Output the (x, y) coordinate of the center of the cell containing the given text.  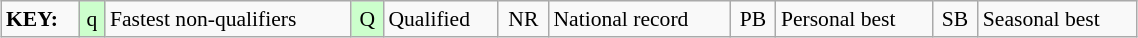
National record (639, 19)
SB (955, 19)
Fastest non-qualifiers (228, 19)
Seasonal best (1058, 19)
q (92, 19)
Q (367, 19)
PB (753, 19)
KEY: (40, 19)
NR (523, 19)
Personal best (854, 19)
Qualified (440, 19)
